Find where the given text appears and provide that cell's center as (X, Y) coordinate. 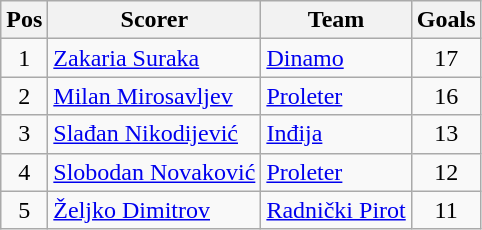
Team (336, 20)
3 (24, 134)
Slobodan Novaković (154, 172)
Slađan Nikodijević (154, 134)
Željko Dimitrov (154, 210)
12 (446, 172)
5 (24, 210)
2 (24, 96)
13 (446, 134)
17 (446, 58)
Dinamo (336, 58)
11 (446, 210)
Scorer (154, 20)
Pos (24, 20)
16 (446, 96)
Inđija (336, 134)
1 (24, 58)
Milan Mirosavljev (154, 96)
Radnički Pirot (336, 210)
Zakaria Suraka (154, 58)
4 (24, 172)
Goals (446, 20)
